Identify which cell holds the provided text, then report its (X, Y) central coordinate. 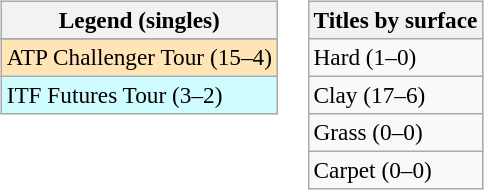
Carpet (0–0) (396, 171)
Legend (singles) (139, 20)
Titles by surface (396, 20)
Clay (17–6) (396, 95)
ATP Challenger Tour (15–4) (139, 57)
ITF Futures Tour (3–2) (139, 95)
Grass (0–0) (396, 133)
Hard (1–0) (396, 57)
